Extract the (X, Y) coordinate from the center of the cell holding the provided text.  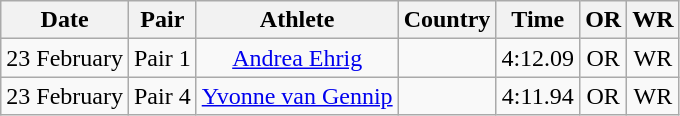
Time (538, 20)
4:11.94 (538, 96)
4:12.09 (538, 58)
Date (65, 20)
Pair 1 (162, 58)
Yvonne van Gennip (297, 96)
Andrea Ehrig (297, 58)
Country (447, 20)
Pair (162, 20)
Pair 4 (162, 96)
Athlete (297, 20)
